Determine the [x, y] coordinate at the center of the cell enclosing the given text.  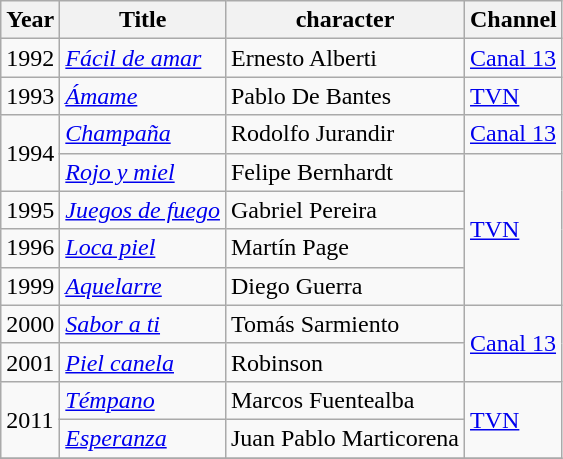
1994 [30, 153]
Martín Page [344, 248]
1992 [30, 58]
Piel canela [143, 362]
Robinson [344, 362]
Aquelarre [143, 286]
1996 [30, 248]
1999 [30, 286]
1995 [30, 210]
Juegos de fuego [143, 210]
Title [143, 20]
Marcos Fuentealba [344, 400]
2001 [30, 362]
character [344, 20]
Gabriel Pereira [344, 210]
Loca piel [143, 248]
Diego Guerra [344, 286]
Juan Pablo Marticorena [344, 438]
2000 [30, 324]
Tomás Sarmiento [344, 324]
1993 [30, 96]
Rojo y miel [143, 172]
Témpano [143, 400]
Pablo De Bantes [344, 96]
Ernesto Alberti [344, 58]
Channel [513, 20]
Sabor a ti [143, 324]
Champaña [143, 134]
Ámame [143, 96]
Esperanza [143, 438]
Felipe Bernhardt [344, 172]
Fácil de amar [143, 58]
Year [30, 20]
Rodolfo Jurandir [344, 134]
2011 [30, 419]
